Scan for the cell matching the given text and deliver its (x, y) coordinate at center. 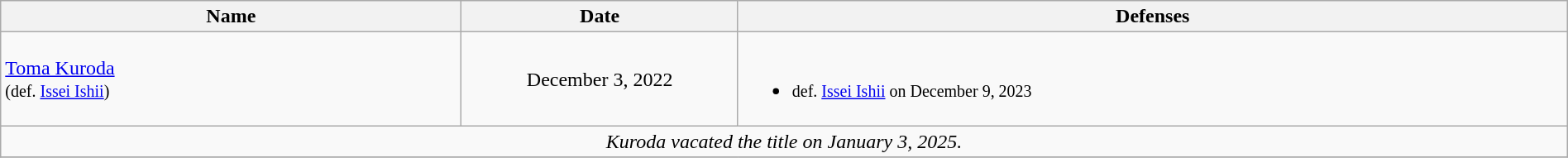
Toma Kuroda (def. Issei Ishii) (232, 79)
Date (600, 17)
Name (232, 17)
Defenses (1153, 17)
Kuroda vacated the title on January 3, 2025. (784, 141)
def. Issei Ishii on December 9, 2023 (1153, 79)
December 3, 2022 (600, 79)
